Locate the cell with the specified text and output its (x, y) center coordinate. 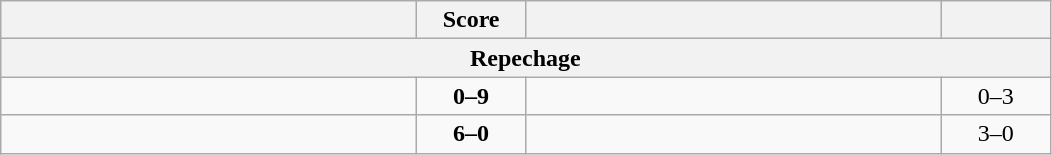
3–0 (996, 134)
Repechage (526, 58)
0–3 (996, 96)
6–0 (472, 134)
0–9 (472, 96)
Score (472, 20)
